Find where the given text appears and provide that cell's center as [X, Y] coordinate. 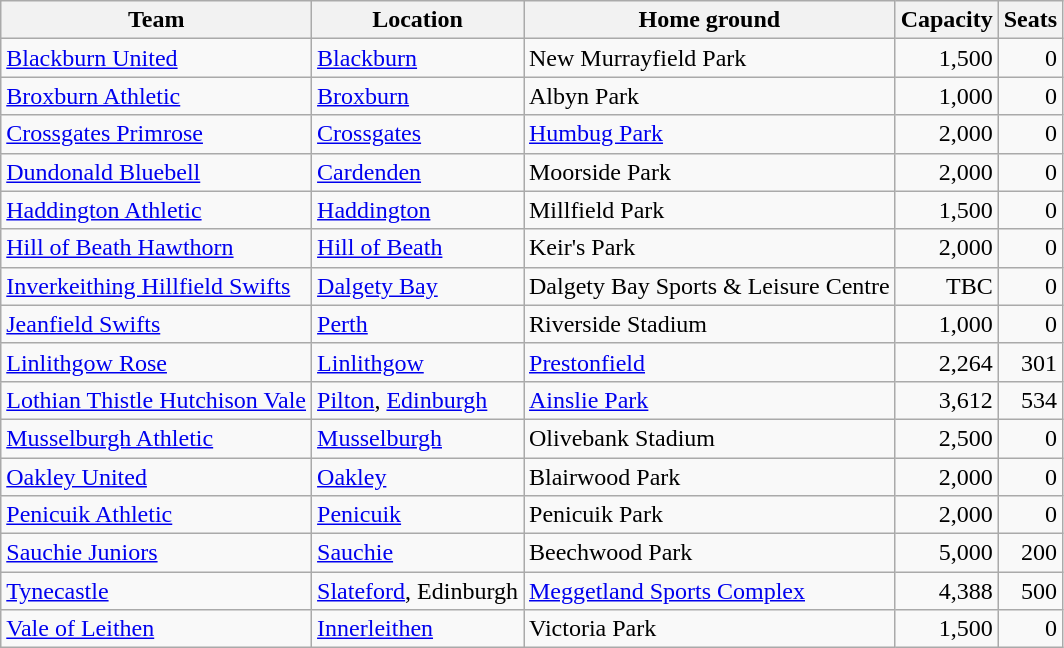
Musselburgh [418, 438]
Prestonfield [710, 362]
Beechwood Park [710, 553]
Broxburn [418, 96]
Linlithgow [418, 362]
Ainslie Park [710, 400]
Crossgates [418, 134]
Millfield Park [710, 210]
Tynecastle [156, 591]
Location [418, 20]
Innerleithen [418, 629]
Keir's Park [710, 248]
Pilton, Edinburgh [418, 400]
Jeanfield Swifts [156, 324]
500 [1030, 591]
5,000 [946, 553]
Dundonald Bluebell [156, 172]
Capacity [946, 20]
Oakley [418, 477]
Slateford, Edinburgh [418, 591]
3,612 [946, 400]
Hill of Beath [418, 248]
Seats [1030, 20]
Moorside Park [710, 172]
2,264 [946, 362]
Inverkeithing Hillfield Swifts [156, 286]
4,388 [946, 591]
301 [1030, 362]
Penicuik Park [710, 515]
Crossgates Primrose [156, 134]
Linlithgow Rose [156, 362]
Broxburn Athletic [156, 96]
Perth [418, 324]
Oakley United [156, 477]
Dalgety Bay [418, 286]
Blairwood Park [710, 477]
Sauchie [418, 553]
Vale of Leithen [156, 629]
Team [156, 20]
Sauchie Juniors [156, 553]
Blackburn [418, 58]
New Murrayfield Park [710, 58]
Humbug Park [710, 134]
Hill of Beath Hawthorn [156, 248]
Haddington [418, 210]
Riverside Stadium [710, 324]
534 [1030, 400]
Olivebank Stadium [710, 438]
Meggetland Sports Complex [710, 591]
Dalgety Bay Sports & Leisure Centre [710, 286]
2,500 [946, 438]
Haddington Athletic [156, 210]
TBC [946, 286]
Victoria Park [710, 629]
Penicuik [418, 515]
Musselburgh Athletic [156, 438]
Cardenden [418, 172]
200 [1030, 553]
Penicuik Athletic [156, 515]
Lothian Thistle Hutchison Vale [156, 400]
Albyn Park [710, 96]
Blackburn United [156, 58]
Home ground [710, 20]
